From the cell containing the given text, extract its center point as [x, y] coordinate. 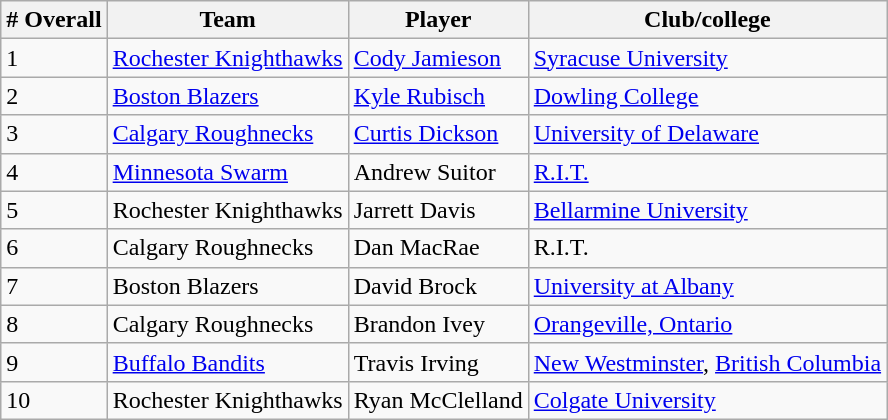
Ryan McClelland [438, 400]
Minnesota Swarm [228, 172]
6 [54, 248]
Syracuse University [707, 58]
9 [54, 362]
Player [438, 20]
Bellarmine University [707, 210]
Andrew Suitor [438, 172]
Dowling College [707, 96]
Kyle Rubisch [438, 96]
10 [54, 400]
Cody Jamieson [438, 58]
Brandon Ivey [438, 324]
Dan MacRae [438, 248]
University of Delaware [707, 134]
Buffalo Bandits [228, 362]
David Brock [438, 286]
# Overall [54, 20]
5 [54, 210]
Club/college [707, 20]
Travis Irving [438, 362]
3 [54, 134]
2 [54, 96]
7 [54, 286]
Colgate University [707, 400]
University at Albany [707, 286]
Orangeville, Ontario [707, 324]
8 [54, 324]
Team [228, 20]
1 [54, 58]
Jarrett Davis [438, 210]
4 [54, 172]
Curtis Dickson [438, 134]
New Westminster, British Columbia [707, 362]
